Capture the cell that displays the provided text and extract its [X, Y] central coordinate. 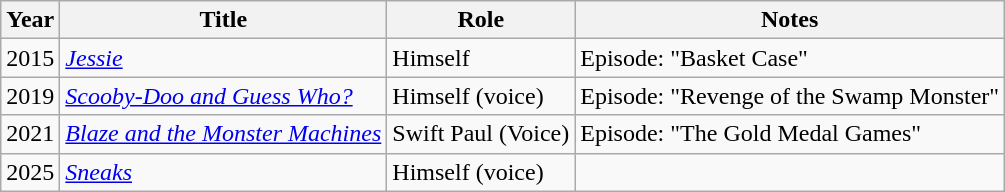
Jessie [224, 58]
Notes [790, 20]
Swift Paul (Voice) [481, 134]
Year [30, 20]
2025 [30, 172]
Role [481, 20]
2015 [30, 58]
2019 [30, 96]
Blaze and the Monster Machines [224, 134]
Episode: "Basket Case" [790, 58]
Himself [481, 58]
Episode: "Revenge of the Swamp Monster" [790, 96]
Sneaks [224, 172]
2021 [30, 134]
Title [224, 20]
Episode: "The Gold Medal Games" [790, 134]
Scooby-Doo and Guess Who? [224, 96]
